Pinpoint the cell where the given text exists, returning its (x, y) midpoint coordinate. 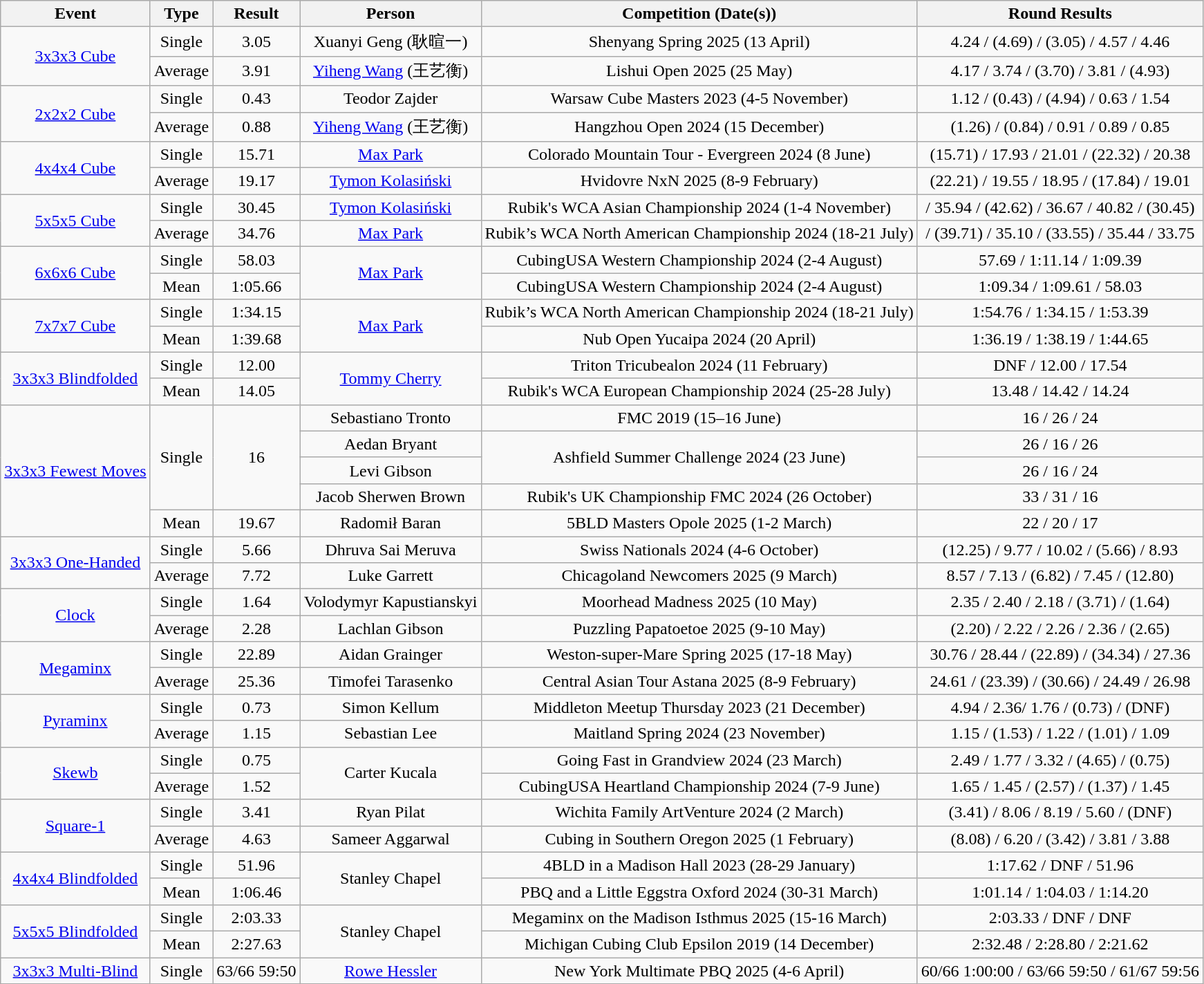
2.35 / 2.40 / 2.18 / (3.71) / (1.64) (1060, 602)
Levi Gibson (391, 470)
Middleton Meetup Thursday 2023 (21 December) (699, 707)
Sameer Aggarwal (391, 839)
Wichita Family ArtVenture 2024 (2 March) (699, 813)
Megaminx on the Madison Isthmus 2025 (15-16 March) (699, 918)
Michigan Cubing Club Epsilon 2019 (14 December) (699, 944)
(12.25) / 9.77 / 10.02 / (5.66) / 8.93 (1060, 550)
19.67 (256, 523)
Going Fast in Grandview 2024 (23 March) (699, 760)
57.69 / 1:11.14 / 1:09.39 (1060, 260)
Moorhead Madness 2025 (10 May) (699, 602)
Timofei Tarasenko (391, 681)
3.91 (256, 71)
DNF / 12.00 / 17.54 (1060, 365)
1:17.62 / DNF / 51.96 (1060, 865)
26 / 16 / 26 (1060, 444)
16 / 26 / 24 (1060, 418)
CubingUSA Heartland Championship 2024 (7-9 June) (699, 786)
5BLD Masters Opole 2025 (1-2 March) (699, 523)
Rubik's WCA European Championship 2024 (25-28 July) (699, 391)
1.64 (256, 602)
Round Results (1060, 14)
2:32.48 / 2:28.80 / 2:21.62 (1060, 944)
Pyraminx (75, 721)
Competition (Date(s)) (699, 14)
Aedan Bryant (391, 444)
(3.41) / 8.06 / 8.19 / 5.60 / (DNF) (1060, 813)
1.52 (256, 786)
30.76 / 28.44 / (22.89) / (34.34) / 27.36 (1060, 655)
Square-1 (75, 826)
3x3x3 Cube (75, 57)
Luke Garrett (391, 576)
4.94 / 2.36/ 1.76 / (0.73) / (DNF) (1060, 707)
51.96 (256, 865)
Teodor Zajder (391, 99)
Hvidovre NxN 2025 (8-9 February) (699, 181)
19.17 (256, 181)
3x3x3 One-Handed (75, 563)
22 / 20 / 17 (1060, 523)
Jacob Sherwen Brown (391, 496)
Weston-super-Mare Spring 2025 (17-18 May) (699, 655)
Maitland Spring 2024 (23 November) (699, 734)
5.66 (256, 550)
(2.20) / 2.22 / 2.26 / 2.36 / (2.65) (1060, 629)
2.49 / 1.77 / 3.32 / (4.65) / (0.75) (1060, 760)
3x3x3 Fewest Moves (75, 470)
Radomił Baran (391, 523)
4x4x4 Cube (75, 168)
4x4x4 Blindfolded (75, 878)
Clock (75, 615)
1:01.14 / 1:04.03 / 1:14.20 (1060, 891)
58.03 (256, 260)
1.15 / (1.53) / 1.22 / (1.01) / 1.09 (1060, 734)
33 / 31 / 16 (1060, 496)
3x3x3 Blindfolded (75, 378)
2:03.33 (256, 918)
34.76 (256, 234)
Central Asian Tour Astana 2025 (8-9 February) (699, 681)
Result (256, 14)
Ryan Pilat (391, 813)
Nub Open Yucaipa 2024 (20 April) (699, 339)
Skewb (75, 773)
Chicagoland Newcomers 2025 (9 March) (699, 576)
Warsaw Cube Masters 2023 (4-5 November) (699, 99)
30.45 (256, 207)
3.41 (256, 813)
(15.71) / 17.93 / 21.01 / (22.32) / 20.38 (1060, 155)
Shenyang Spring 2025 (13 April) (699, 41)
12.00 (256, 365)
7x7x7 Cube (75, 326)
1:36.19 / 1:38.19 / 1:44.65 (1060, 339)
FMC 2019 (15–16 June) (699, 418)
Lachlan Gibson (391, 629)
7.72 (256, 576)
Rubik's WCA Asian Championship 2024 (1-4 November) (699, 207)
Rowe Hessler (391, 970)
4.17 / 3.74 / (3.70) / 3.81 / (4.93) (1060, 71)
Tommy Cherry (391, 378)
/ 35.94 / (42.62) / 36.67 / 40.82 / (30.45) (1060, 207)
1.12 / (0.43) / (4.94) / 0.63 / 1.54 (1060, 99)
5x5x5 Blindfolded (75, 931)
6x6x6 Cube (75, 273)
16 (256, 457)
1:34.15 (256, 313)
Type (181, 14)
2x2x2 Cube (75, 113)
2:03.33 / DNF / DNF (1060, 918)
New York Multimate PBQ 2025 (4-6 April) (699, 970)
PBQ and a Little Eggstra Oxford 2024 (30-31 March) (699, 891)
Megaminx (75, 668)
8.57 / 7.13 / (6.82) / 7.45 / (12.80) (1060, 576)
Aidan Grainger (391, 655)
1.15 (256, 734)
2:27.63 (256, 944)
60/66 1:00:00 / 63/66 59:50 / 61/67 59:56 (1060, 970)
1:39.68 (256, 339)
Xuanyi Geng (耿暄一) (391, 41)
Simon Kellum (391, 707)
Ashfield Summer Challenge 2024 (23 June) (699, 457)
Person (391, 14)
Volodymyr Kapustianskyi (391, 602)
25.36 (256, 681)
Sebastian Lee (391, 734)
5x5x5 Cube (75, 221)
(22.21) / 19.55 / 18.95 / (17.84) / 19.01 (1060, 181)
Lishui Open 2025 (25 May) (699, 71)
22.89 (256, 655)
Triton Tricubealon 2024 (11 February) (699, 365)
3.05 (256, 41)
15.71 (256, 155)
1.65 / 1.45 / (2.57) / (1.37) / 1.45 (1060, 786)
Sebastiano Tronto (391, 418)
(1.26) / (0.84) / 0.91 / 0.89 / 0.85 (1060, 127)
0.88 (256, 127)
4.63 (256, 839)
2.28 (256, 629)
Dhruva Sai Meruva (391, 550)
/ (39.71) / 35.10 / (33.55) / 35.44 / 33.75 (1060, 234)
1:05.66 (256, 286)
14.05 (256, 391)
Puzzling Papatoetoe 2025 (9-10 May) (699, 629)
Hangzhou Open 2024 (15 December) (699, 127)
Rubik's UK Championship FMC 2024 (26 October) (699, 496)
0.75 (256, 760)
(8.08) / 6.20 / (3.42) / 3.81 / 3.88 (1060, 839)
26 / 16 / 24 (1060, 470)
4BLD in a Madison Hall 2023 (28-29 January) (699, 865)
1:06.46 (256, 891)
0.73 (256, 707)
3x3x3 Multi-Blind (75, 970)
4.24 / (4.69) / (3.05) / 4.57 / 4.46 (1060, 41)
0.43 (256, 99)
Carter Kucala (391, 773)
Swiss Nationals 2024 (4-6 October) (699, 550)
1:09.34 / 1:09.61 / 58.03 (1060, 286)
Colorado Mountain Tour - Evergreen 2024 (8 June) (699, 155)
1:54.76 / 1:34.15 / 1:53.39 (1060, 313)
Event (75, 14)
Cubing in Southern Oregon 2025 (1 February) (699, 839)
63/66 59:50 (256, 970)
13.48 / 14.42 / 14.24 (1060, 391)
24.61 / (23.39) / (30.66) / 24.49 / 26.98 (1060, 681)
